Pinpoint the cell where the given text exists, returning its (x, y) midpoint coordinate. 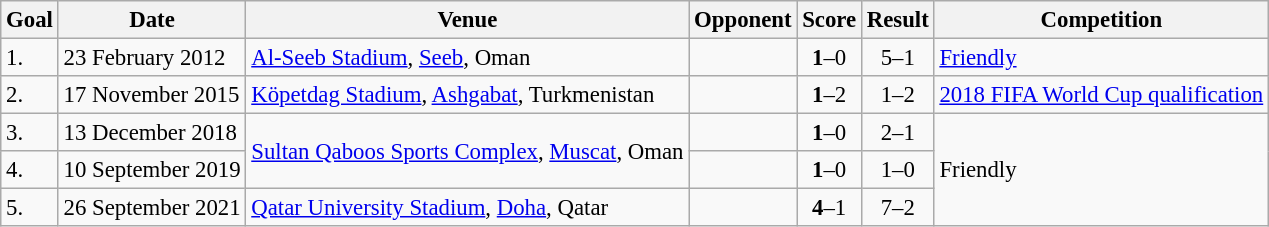
23 February 2012 (152, 58)
4. (30, 170)
26 September 2021 (152, 208)
1. (30, 58)
Date (152, 20)
Köpetdag Stadium, Ashgabat, Turkmenistan (468, 95)
3. (30, 133)
2–1 (898, 133)
7–2 (898, 208)
5. (30, 208)
Result (898, 20)
2018 FIFA World Cup qualification (1101, 95)
4–1 (830, 208)
Sultan Qaboos Sports Complex, Muscat, Oman (468, 152)
Competition (1101, 20)
17 November 2015 (152, 95)
Opponent (743, 20)
Venue (468, 20)
2. (30, 95)
Al-Seeb Stadium, Seeb, Oman (468, 58)
5–1 (898, 58)
Goal (30, 20)
Score (830, 20)
Qatar University Stadium, Doha, Qatar (468, 208)
13 December 2018 (152, 133)
10 September 2019 (152, 170)
